Extract the (X, Y) coordinate from the center of the cell holding the provided text.  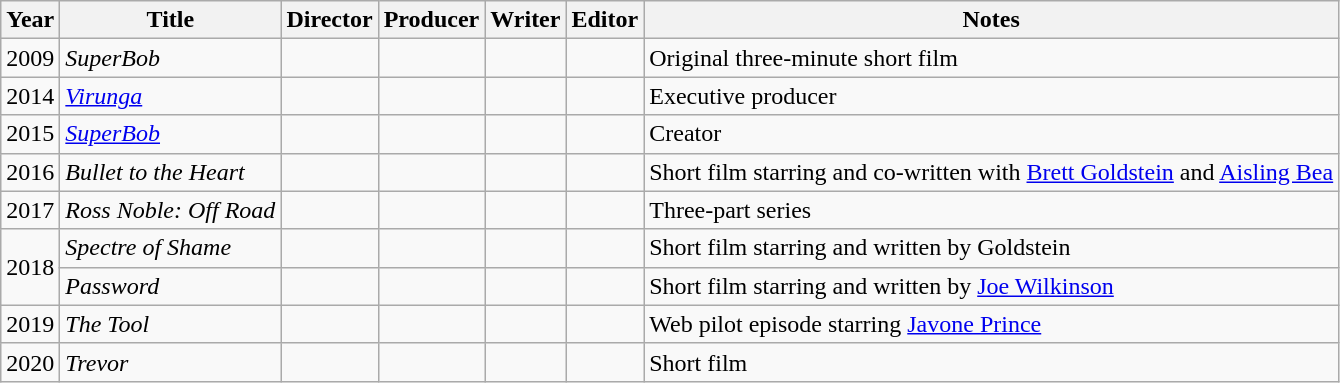
Short film starring and written by Joe Wilkinson (992, 286)
Short film starring and written by Goldstein (992, 248)
Trevor (170, 362)
Title (170, 20)
2014 (30, 96)
Producer (432, 20)
2016 (30, 172)
2015 (30, 134)
Short film starring and co-written with Brett Goldstein and Aisling Bea (992, 172)
2009 (30, 58)
Web pilot episode starring Javone Prince (992, 324)
Creator (992, 134)
Original three-minute short film (992, 58)
Three-part series (992, 210)
2017 (30, 210)
2019 (30, 324)
Year (30, 20)
Bullet to the Heart (170, 172)
2018 (30, 267)
Short film (992, 362)
The Tool (170, 324)
Password (170, 286)
Virunga (170, 96)
Executive producer (992, 96)
Notes (992, 20)
Writer (526, 20)
Editor (605, 20)
2020 (30, 362)
Spectre of Shame (170, 248)
Ross Noble: Off Road (170, 210)
Director (330, 20)
